Locate the cell with the specified text and output its (X, Y) center coordinate. 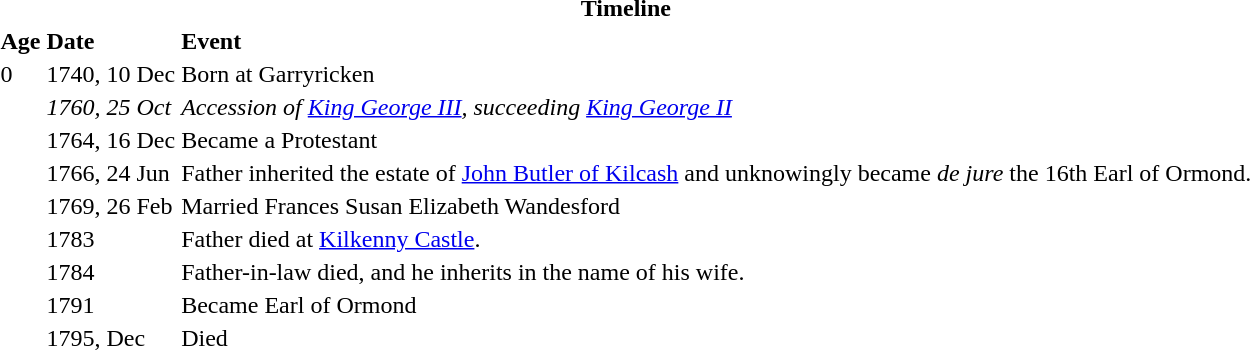
1769, 26 Feb (111, 206)
1766, 24 Jun (111, 173)
1764, 16 Dec (111, 140)
1784 (111, 272)
1740, 10 Dec (111, 74)
1791 (111, 305)
1760, 25 Oct (111, 107)
Date (111, 41)
1783 (111, 239)
